Identify which cell holds the provided text, then report its (X, Y) central coordinate. 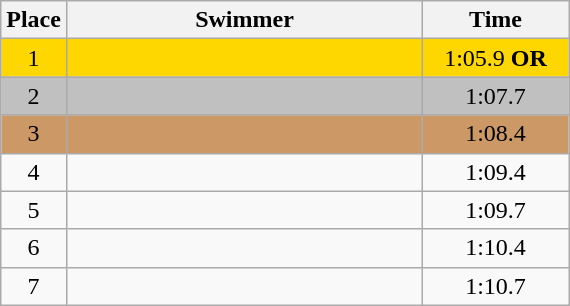
1:10.7 (496, 286)
Place (34, 20)
1 (34, 58)
2 (34, 96)
3 (34, 134)
1:09.4 (496, 172)
4 (34, 172)
1:08.4 (496, 134)
6 (34, 248)
5 (34, 210)
1:07.7 (496, 96)
Swimmer (244, 20)
1:10.4 (496, 248)
1:09.7 (496, 210)
Time (496, 20)
1:05.9 OR (496, 58)
7 (34, 286)
